Locate the cell with the specified text and output its (X, Y) center coordinate. 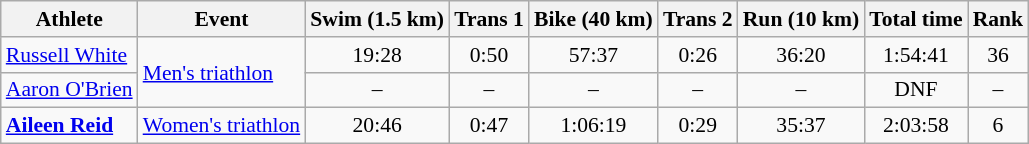
Russell White (70, 55)
Trans 2 (698, 19)
Total time (916, 19)
0:29 (698, 126)
6 (998, 126)
36:20 (801, 55)
19:28 (377, 55)
2:03:58 (916, 126)
Women's triathlon (222, 126)
35:37 (801, 126)
Aileen Reid (70, 126)
1:06:19 (594, 126)
Athlete (70, 19)
Aaron O'Brien (70, 90)
0:47 (489, 126)
1:54:41 (916, 55)
Rank (998, 19)
Bike (40 km) (594, 19)
Swim (1.5 km) (377, 19)
0:50 (489, 55)
0:26 (698, 55)
20:46 (377, 126)
DNF (916, 90)
Run (10 km) (801, 19)
Men's triathlon (222, 72)
Event (222, 19)
Trans 1 (489, 19)
36 (998, 55)
57:37 (594, 55)
